Return (x, y) of the center of cell containing provided text 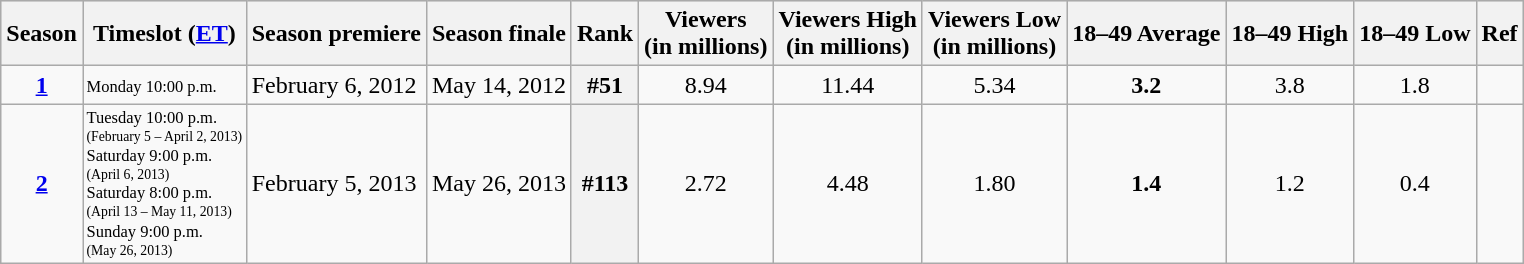
Monday 10:00 p.m. (164, 85)
Rank (604, 34)
18–49 Low (1415, 34)
#113 (604, 184)
February 6, 2012 (336, 85)
Viewers(in millions) (706, 34)
18–49 High (1290, 34)
11.44 (848, 85)
18–49 Average (1146, 34)
2 (42, 184)
May 26, 2013 (498, 184)
3.2 (1146, 85)
1.8 (1415, 85)
1 (42, 85)
1.4 (1146, 184)
Timeslot (ET) (164, 34)
1.2 (1290, 184)
Viewers Low(in millions) (994, 34)
0.4 (1415, 184)
#51 (604, 85)
4.48 (848, 184)
2.72 (706, 184)
May 14, 2012 (498, 85)
Ref (1500, 34)
Season premiere (336, 34)
1.80 (994, 184)
8.94 (706, 85)
Season (42, 34)
February 5, 2013 (336, 184)
3.8 (1290, 85)
Season finale (498, 34)
5.34 (994, 85)
Viewers High(in millions) (848, 34)
